Identify which cell holds the provided text, then report its (x, y) central coordinate. 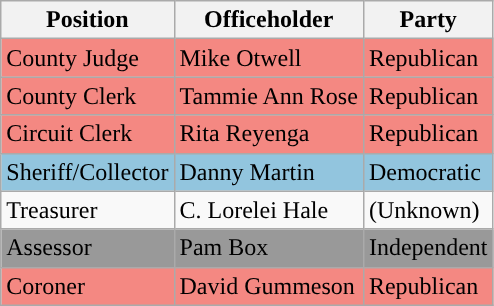
Circuit Clerk (88, 134)
Danny Martin (268, 172)
Tammie Ann Rose (268, 96)
Coroner (88, 286)
Treasurer (88, 210)
Democratic (428, 172)
Officeholder (268, 20)
Assessor (88, 248)
County Clerk (88, 96)
C. Lorelei Hale (268, 210)
Sheriff/Collector (88, 172)
David Gummeson (268, 286)
Pam Box (268, 248)
Party (428, 20)
Mike Otwell (268, 58)
County Judge (88, 58)
Position (88, 20)
Independent (428, 248)
Rita Reyenga (268, 134)
(Unknown) (428, 210)
